Provide the [X, Y] coordinate of the cell's center where the given text is located.  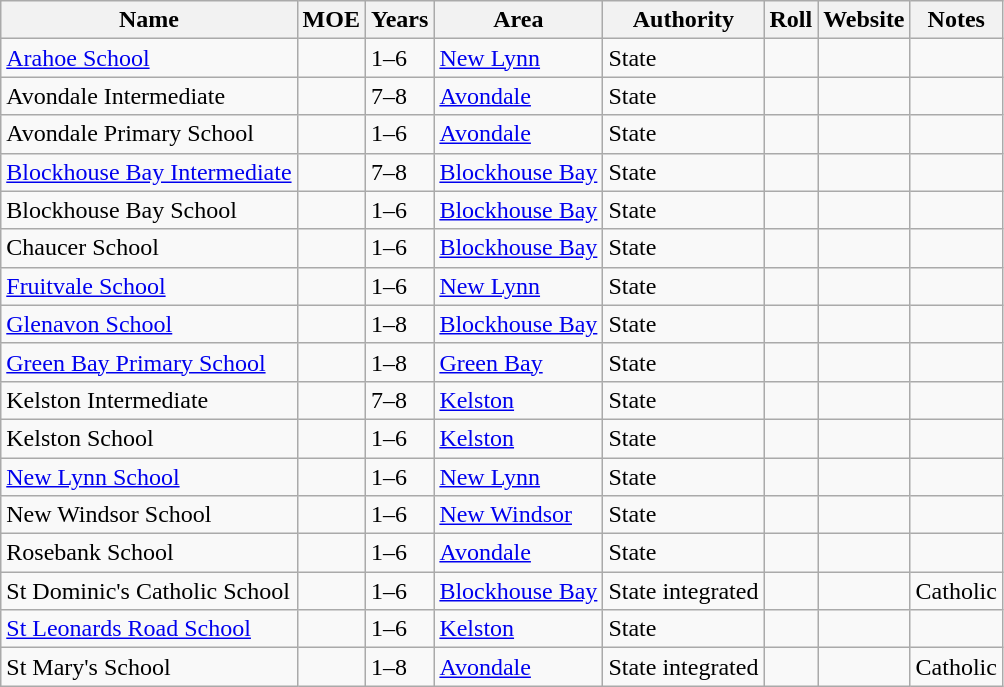
New Windsor [518, 515]
Glenavon School [149, 324]
Green Bay Primary School [149, 362]
Avondale Intermediate [149, 96]
New Windsor School [149, 515]
St Leonards Road School [149, 629]
Years [399, 20]
St Dominic's Catholic School [149, 591]
Website [864, 20]
Name [149, 20]
Authority [684, 20]
Area [518, 20]
MOE [331, 20]
Blockhouse Bay Intermediate [149, 172]
Blockhouse Bay School [149, 210]
Avondale Primary School [149, 134]
Chaucer School [149, 248]
Arahoe School [149, 58]
St Mary's School [149, 667]
Green Bay [518, 362]
Notes [956, 20]
Roll [791, 20]
Fruitvale School [149, 286]
New Lynn School [149, 477]
Rosebank School [149, 553]
Kelston Intermediate [149, 400]
Kelston School [149, 438]
